Scan for the cell matching the given text and deliver its (X, Y) coordinate at center. 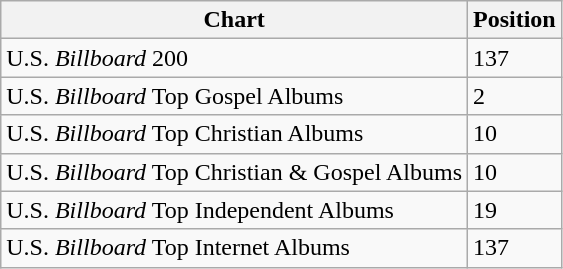
U.S. Billboard Top Christian & Gospel Albums (234, 172)
19 (515, 210)
Position (515, 20)
U.S. Billboard Top Independent Albums (234, 210)
U.S. Billboard Top Internet Albums (234, 248)
2 (515, 96)
Chart (234, 20)
U.S. Billboard Top Christian Albums (234, 134)
U.S. Billboard 200 (234, 58)
U.S. Billboard Top Gospel Albums (234, 96)
